From the cell containing the given text, extract its center point as (x, y) coordinate. 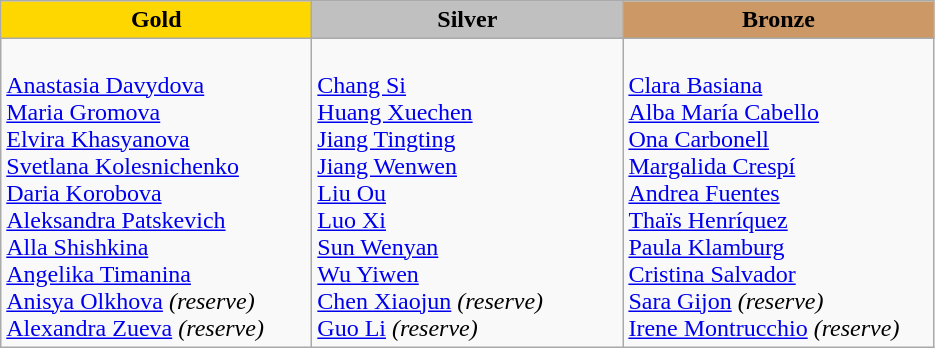
Silver (468, 20)
Chang SiHuang XuechenJiang TingtingJiang WenwenLiu OuLuo XiSun WenyanWu YiwenChen Xiaojun (reserve)Guo Li (reserve) (468, 193)
Gold (156, 20)
Bronze (778, 20)
